Return (x, y) of the center of cell containing provided text 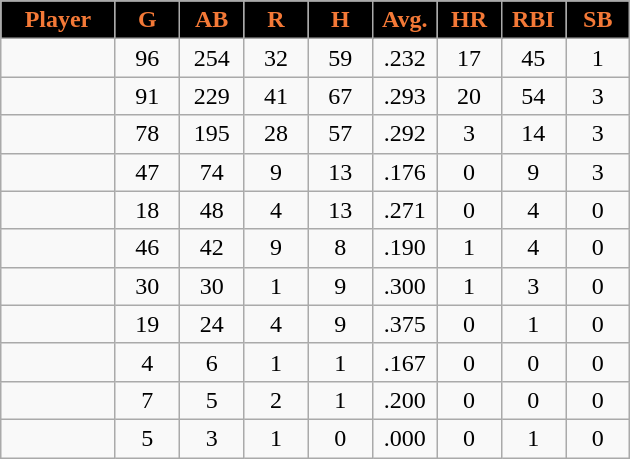
.000 (404, 438)
91 (147, 96)
H (340, 20)
47 (147, 172)
96 (147, 58)
AB (211, 20)
.375 (404, 324)
45 (533, 58)
SB (598, 20)
48 (211, 210)
229 (211, 96)
.293 (404, 96)
74 (211, 172)
6 (211, 362)
24 (211, 324)
HR (469, 20)
8 (340, 248)
46 (147, 248)
54 (533, 96)
.200 (404, 400)
R (276, 20)
19 (147, 324)
.190 (404, 248)
Player (58, 20)
42 (211, 248)
41 (276, 96)
17 (469, 58)
18 (147, 210)
.176 (404, 172)
20 (469, 96)
67 (340, 96)
.271 (404, 210)
32 (276, 58)
254 (211, 58)
78 (147, 134)
28 (276, 134)
G (147, 20)
Avg. (404, 20)
.232 (404, 58)
195 (211, 134)
.300 (404, 286)
7 (147, 400)
.167 (404, 362)
RBI (533, 20)
57 (340, 134)
.292 (404, 134)
59 (340, 58)
2 (276, 400)
14 (533, 134)
